Pinpoint the cell where the given text exists, returning its [X, Y] midpoint coordinate. 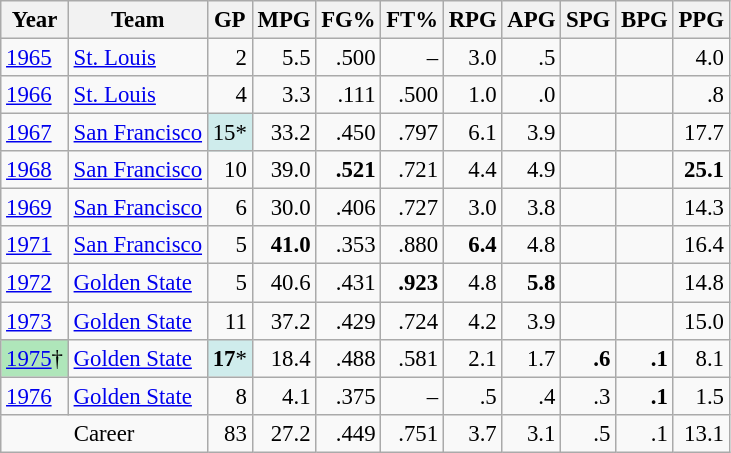
1966 [35, 95]
2.1 [472, 358]
PPG [701, 20]
SPG [588, 20]
3.3 [284, 95]
5.8 [532, 283]
Year [35, 20]
6.4 [472, 245]
39.0 [284, 170]
RPG [472, 20]
6.1 [472, 133]
4.2 [472, 321]
.923 [412, 283]
40.6 [284, 283]
.751 [412, 433]
41.0 [284, 245]
BPG [644, 20]
10 [230, 170]
17.7 [701, 133]
.375 [348, 396]
25.1 [701, 170]
13.1 [701, 433]
16.4 [701, 245]
6 [230, 208]
3.7 [472, 433]
33.2 [284, 133]
27.2 [284, 433]
1968 [35, 170]
2 [230, 58]
.4 [532, 396]
1972 [35, 283]
1.5 [701, 396]
8 [230, 396]
11 [230, 321]
.581 [412, 358]
1971 [35, 245]
8.1 [701, 358]
.797 [412, 133]
.724 [412, 321]
.6 [588, 358]
17* [230, 358]
4 [230, 95]
.3 [588, 396]
.721 [412, 170]
.406 [348, 208]
4.9 [532, 170]
Team [138, 20]
.449 [348, 433]
1976 [35, 396]
.431 [348, 283]
.880 [412, 245]
4.0 [701, 58]
1.0 [472, 95]
APG [532, 20]
1967 [35, 133]
4.4 [472, 170]
1965 [35, 58]
Career [104, 433]
3.1 [532, 433]
1969 [35, 208]
FT% [412, 20]
.111 [348, 95]
.727 [412, 208]
GP [230, 20]
.353 [348, 245]
14.8 [701, 283]
5.5 [284, 58]
.0 [532, 95]
FG% [348, 20]
30.0 [284, 208]
1975† [35, 358]
83 [230, 433]
.521 [348, 170]
18.4 [284, 358]
.429 [348, 321]
1973 [35, 321]
MPG [284, 20]
1.7 [532, 358]
4.1 [284, 396]
.450 [348, 133]
15* [230, 133]
.8 [701, 95]
14.3 [701, 208]
.488 [348, 358]
15.0 [701, 321]
37.2 [284, 321]
3.8 [532, 208]
